Scan for the cell matching the given text and deliver its (x, y) coordinate at center. 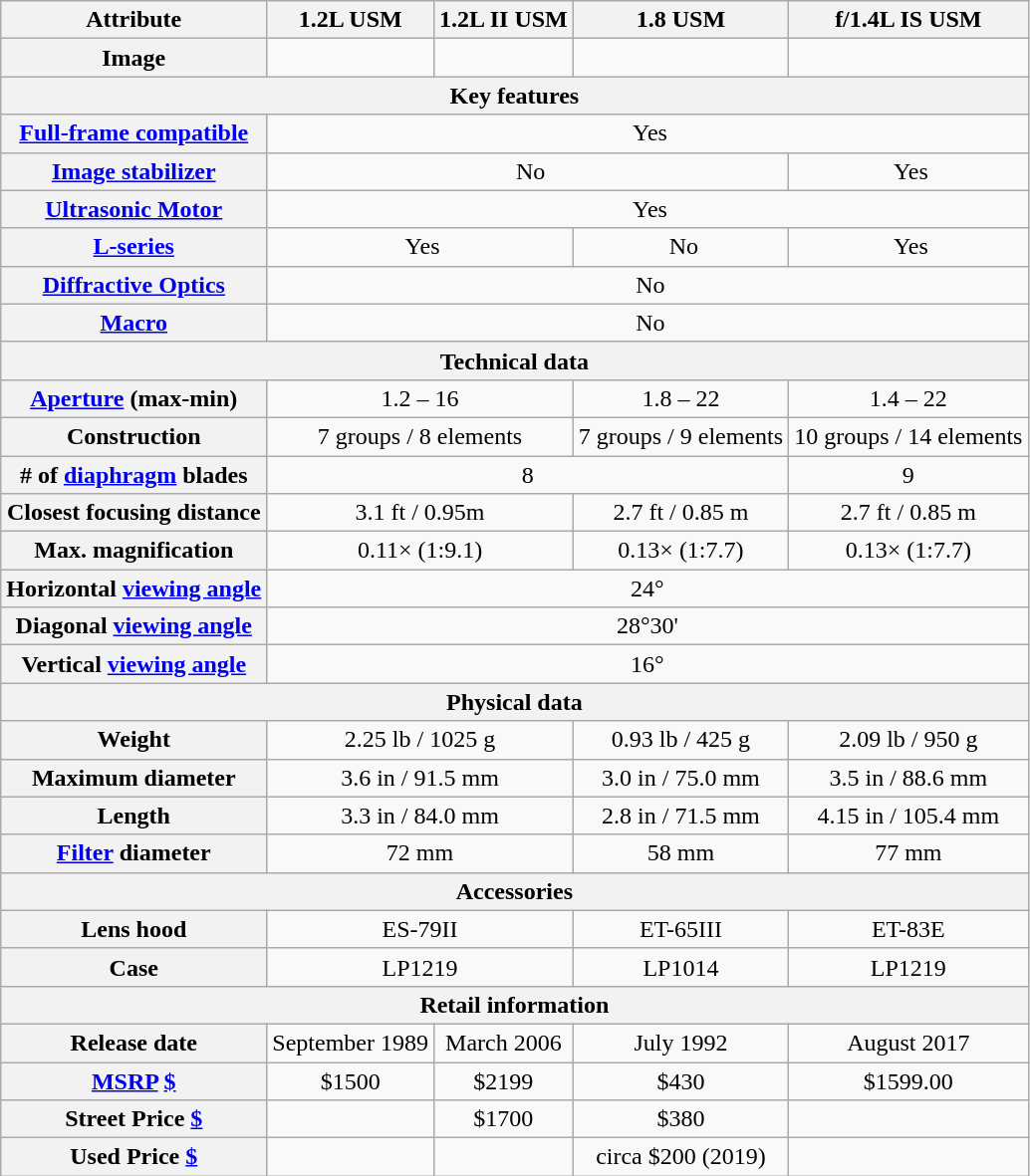
1.8 – 22 (680, 398)
Accessories (514, 891)
$2199 (503, 1080)
3.0 in / 75.0 mm (680, 778)
Full-frame compatible (133, 133)
Image stabilizer (133, 171)
LP1014 (680, 967)
July 1992 (680, 1043)
24° (647, 588)
Physical data (514, 702)
9 (908, 475)
Ultrasonic Motor (133, 209)
Diagonal viewing angle (133, 626)
3.5 in / 88.6 mm (908, 778)
10 groups / 14 elements (908, 436)
0.11× (1:9.1) (420, 551)
77 mm (908, 853)
$430 (680, 1080)
Weight (133, 740)
Aperture (max-min) (133, 398)
# of diaphragm blades (133, 475)
f/1.4L IS USM (908, 20)
March 2006 (503, 1043)
August 2017 (908, 1043)
Retail information (514, 1005)
Diffractive Optics (133, 285)
Construction (133, 436)
72 mm (420, 853)
Filter diameter (133, 853)
58 mm (680, 853)
L-series (133, 247)
$1700 (503, 1119)
Image (133, 58)
Street Price $ (133, 1119)
Max. magnification (133, 551)
7 groups / 9 elements (680, 436)
Attribute (133, 20)
1.2 – 16 (420, 398)
3.6 in / 91.5 mm (420, 778)
7 groups / 8 elements (420, 436)
2.25 lb / 1025 g (420, 740)
Case (133, 967)
Macro (133, 323)
1.4 – 22 (908, 398)
Key features (514, 96)
ES-79II (420, 929)
8 (528, 475)
MSRP $ (133, 1080)
2.09 lb / 950 g (908, 740)
Technical data (514, 360)
Vertical viewing angle (133, 664)
September 1989 (351, 1043)
ET-83E (908, 929)
2.8 in / 71.5 mm (680, 816)
3.1 ft / 0.95m (420, 513)
$1500 (351, 1080)
Release date (133, 1043)
Used Price $ (133, 1157)
Length (133, 816)
1.2L II USM (503, 20)
ET-65III (680, 929)
Horizontal viewing angle (133, 588)
circa $200 (2019) (680, 1157)
$1599.00 (908, 1080)
28°30' (647, 626)
1.2L USM (351, 20)
4.15 in / 105.4 mm (908, 816)
$380 (680, 1119)
0.93 lb / 425 g (680, 740)
Maximum diameter (133, 778)
16° (647, 664)
1.8 USM (680, 20)
3.3 in / 84.0 mm (420, 816)
Lens hood (133, 929)
Closest focusing distance (133, 513)
